Scan for the cell matching the given text and deliver its (x, y) coordinate at center. 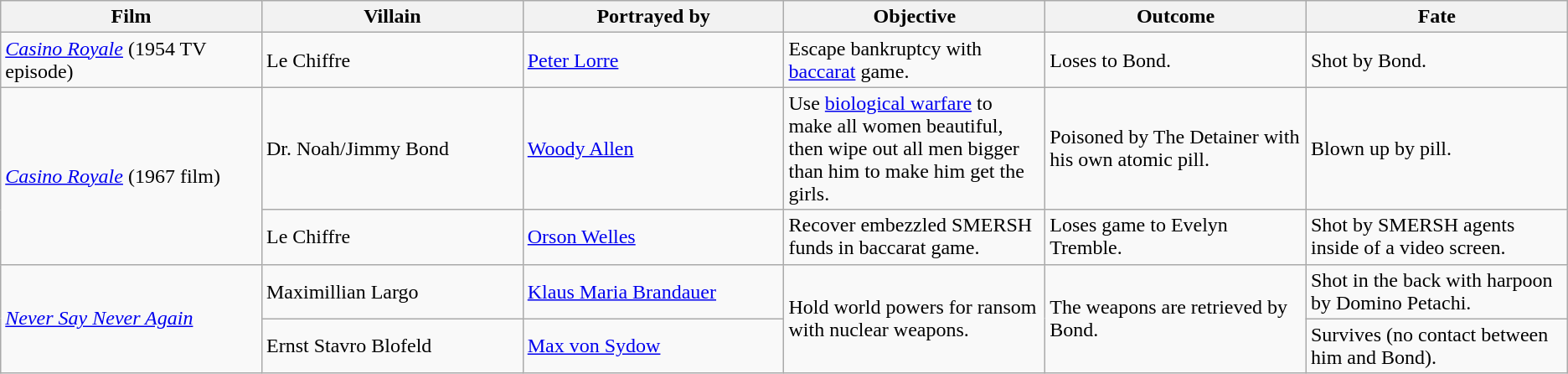
Dr. Noah/Jimmy Bond (392, 148)
Fate (1436, 17)
Survives (no contact between him and Bond). (1436, 345)
Villain (392, 17)
Shot in the back with harpoon by Domino Petachi. (1436, 292)
Never Say Never Again (132, 319)
Ernst Stavro Blofeld (392, 345)
Loses to Bond. (1176, 60)
Outcome (1176, 17)
The weapons are retrieved by Bond. (1176, 319)
Loses game to Evelyn Tremble. (1176, 236)
Klaus Maria Brandauer (653, 292)
Peter Lorre (653, 60)
Objective (915, 17)
Max von Sydow (653, 345)
Shot by SMERSH agents inside of a video screen. (1436, 236)
Use biological warfare to make all women beautiful, then wipe out all men bigger than him to make him get the girls. (915, 148)
Portrayed by (653, 17)
Hold world powers for ransom with nuclear weapons. (915, 319)
Film (132, 17)
Shot by Bond. (1436, 60)
Poisoned by The Detainer with his own atomic pill. (1176, 148)
Woody Allen (653, 148)
Casino Royale (1967 film) (132, 176)
Casino Royale (1954 TV episode) (132, 60)
Blown up by pill. (1436, 148)
Orson Welles (653, 236)
Maximillian Largo (392, 292)
Recover embezzled SMERSH funds in baccarat game. (915, 236)
Escape bankruptcy with baccarat game. (915, 60)
